Pinpoint the cell where the given text exists, returning its (x, y) midpoint coordinate. 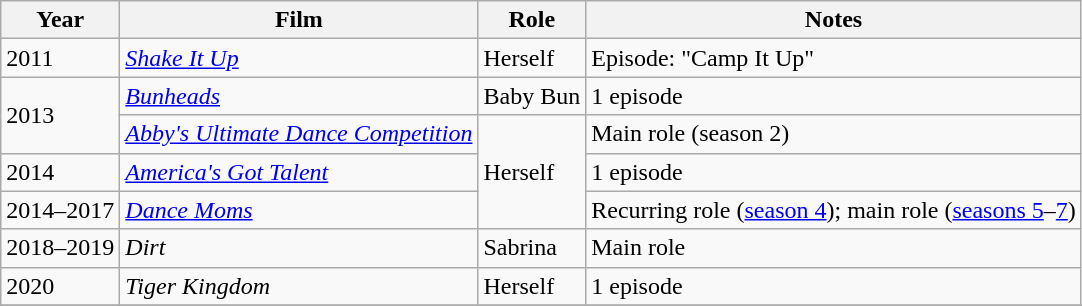
Year (60, 20)
America's Got Talent (299, 172)
2013 (60, 115)
Dance Moms (299, 210)
Dirt (299, 248)
Shake It Up (299, 58)
2018–2019 (60, 248)
Abby's Ultimate Dance Competition (299, 134)
Main role (season 2) (834, 134)
Baby Bun (532, 96)
Role (532, 20)
Bunheads (299, 96)
2020 (60, 286)
Episode: "Camp It Up" (834, 58)
Main role (834, 248)
Recurring role (season 4); main role (seasons 5–7) (834, 210)
2014 (60, 172)
2011 (60, 58)
2014–2017 (60, 210)
Tiger Kingdom (299, 286)
Film (299, 20)
Sabrina (532, 248)
Notes (834, 20)
